Search for the cell housing the specified text and yield its [x, y] center coordinate. 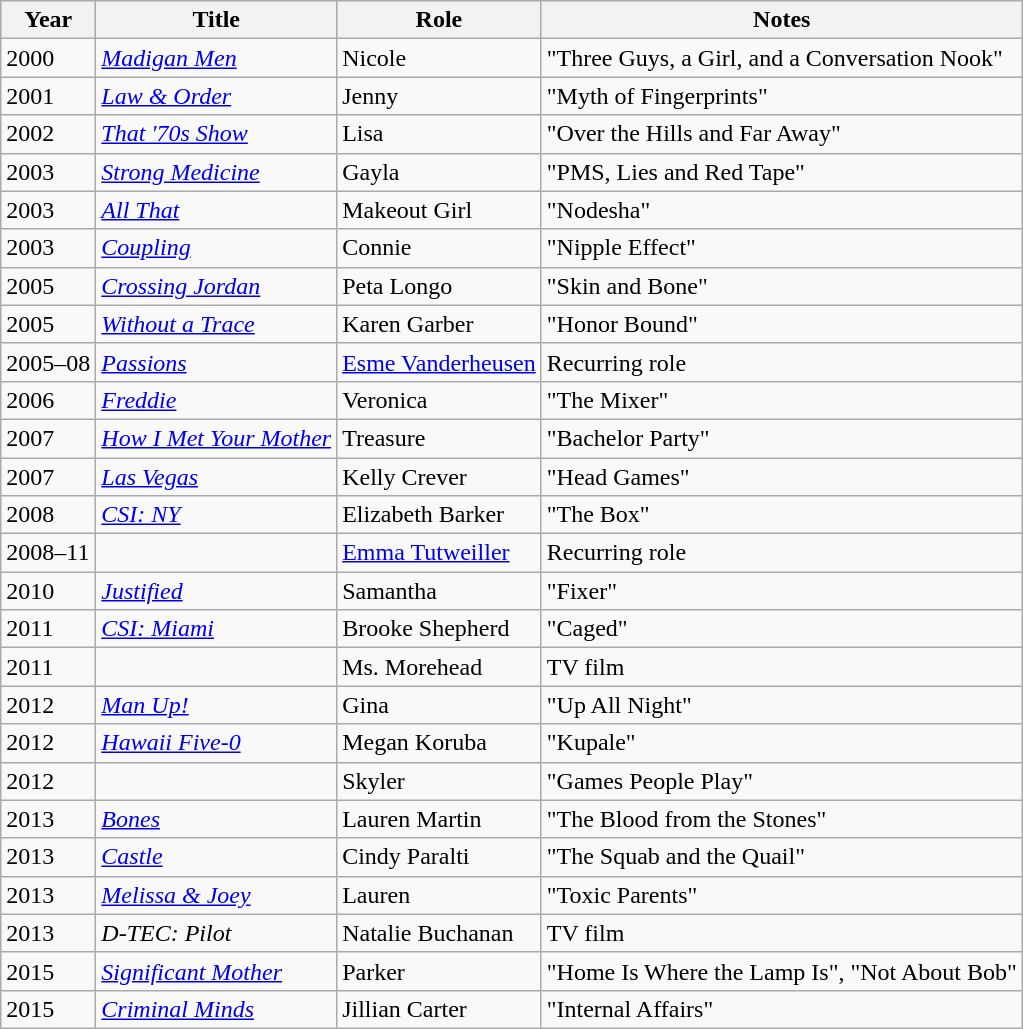
"Head Games" [782, 477]
2000 [48, 58]
Peta Longo [440, 286]
"Honor Bound" [782, 324]
"Over the Hills and Far Away" [782, 134]
"The Mixer" [782, 400]
"Games People Play" [782, 781]
Emma Tutweiller [440, 553]
"Kupale" [782, 743]
"Nipple Effect" [782, 248]
Natalie Buchanan [440, 933]
Man Up! [216, 705]
"Myth of Fingerprints" [782, 96]
Treasure [440, 438]
Justified [216, 591]
2010 [48, 591]
Notes [782, 20]
2005–08 [48, 362]
Law & Order [216, 96]
Coupling [216, 248]
Role [440, 20]
"Internal Affairs" [782, 1009]
Las Vegas [216, 477]
Crossing Jordan [216, 286]
"The Blood from the Stones" [782, 819]
Madigan Men [216, 58]
"Toxic Parents" [782, 895]
Connie [440, 248]
2001 [48, 96]
Criminal Minds [216, 1009]
Lisa [440, 134]
"Fixer" [782, 591]
"Caged" [782, 629]
Title [216, 20]
"PMS, Lies and Red Tape" [782, 172]
"Skin and Bone" [782, 286]
Esme Vanderheusen [440, 362]
"The Squab and the Quail" [782, 857]
Gayla [440, 172]
Jillian Carter [440, 1009]
"Home Is Where the Lamp Is", "Not About Bob" [782, 971]
Parker [440, 971]
"The Box" [782, 515]
Ms. Morehead [440, 667]
Freddie [216, 400]
Brooke Shepherd [440, 629]
Skyler [440, 781]
2008–11 [48, 553]
Significant Mother [216, 971]
Nicole [440, 58]
Year [48, 20]
Megan Koruba [440, 743]
Makeout Girl [440, 210]
2002 [48, 134]
Passions [216, 362]
"Three Guys, a Girl, and a Conversation Nook" [782, 58]
Jenny [440, 96]
Bones [216, 819]
Veronica [440, 400]
Strong Medicine [216, 172]
Lauren [440, 895]
Without a Trace [216, 324]
Karen Garber [440, 324]
Kelly Crever [440, 477]
Cindy Paralti [440, 857]
All That [216, 210]
2006 [48, 400]
Lauren Martin [440, 819]
How I Met Your Mother [216, 438]
CSI: NY [216, 515]
Gina [440, 705]
"Nodesha" [782, 210]
Hawaii Five-0 [216, 743]
CSI: Miami [216, 629]
2008 [48, 515]
Elizabeth Barker [440, 515]
Melissa & Joey [216, 895]
That '70s Show [216, 134]
"Bachelor Party" [782, 438]
"Up All Night" [782, 705]
Castle [216, 857]
D-TEC: Pilot [216, 933]
Samantha [440, 591]
